Determine the (x, y) coordinate at the center of the cell enclosing the given text.  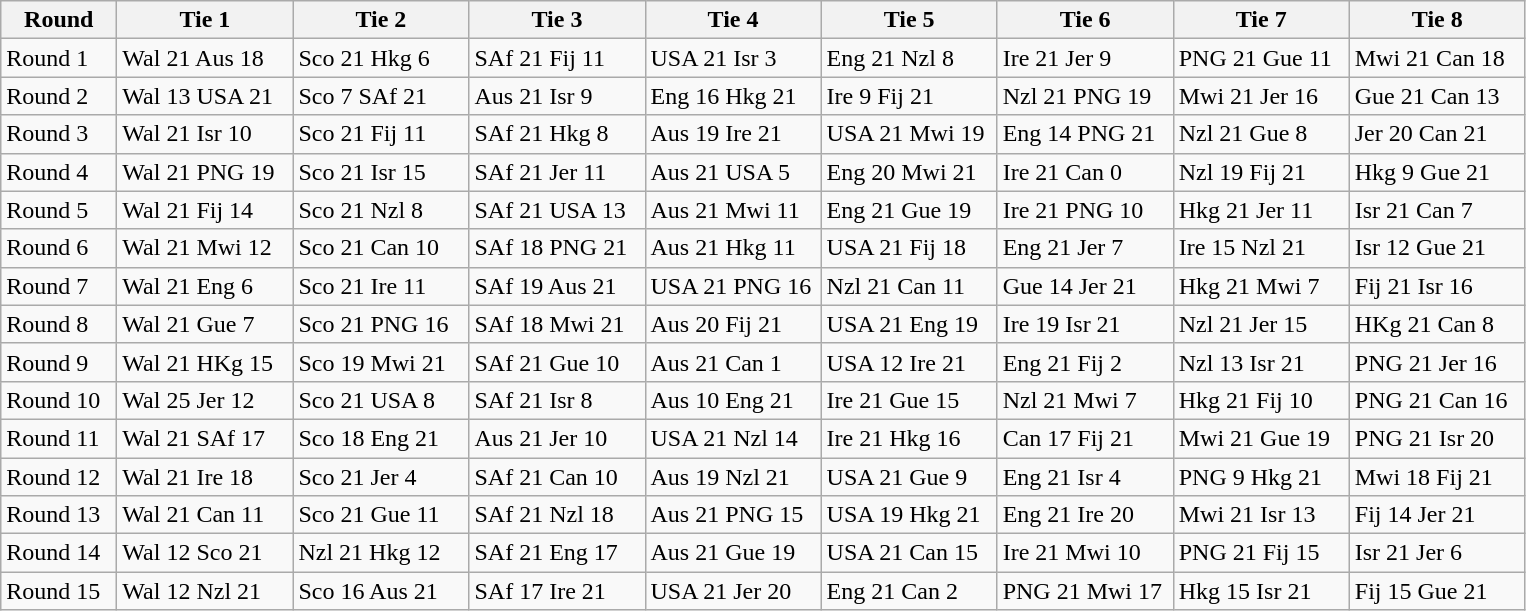
Round 11 (59, 438)
Round 9 (59, 362)
Aus 10 Eng 21 (733, 400)
Sco 21 Isr 15 (381, 172)
Wal 12 Sco 21 (205, 553)
USA 21 Fij 18 (909, 248)
Wal 13 USA 21 (205, 96)
Wal 21 Fij 14 (205, 210)
Ire 19 Isr 21 (1085, 324)
Ire 21 Can 0 (1085, 172)
Eng 21 Isr 4 (1085, 477)
Ire 21 Gue 15 (909, 400)
Wal 21 Eng 6 (205, 286)
Can 17 Fij 21 (1085, 438)
Wal 21 Isr 10 (205, 134)
Eng 21 Fij 2 (1085, 362)
Eng 21 Ire 20 (1085, 515)
SAf 21 Jer 11 (557, 172)
Wal 21 Can 11 (205, 515)
SAf 19 Aus 21 (557, 286)
SAf 21 Eng 17 (557, 553)
Ire 15 Nzl 21 (1261, 248)
SAf 18 PNG 21 (557, 248)
Round 8 (59, 324)
Eng 21 Gue 19 (909, 210)
Mwi 21 Isr 13 (1261, 515)
USA 21 PNG 16 (733, 286)
Nzl 13 Isr 21 (1261, 362)
Nzl 21 Hkg 12 (381, 553)
Sco 21 Can 10 (381, 248)
SAf 21 USA 13 (557, 210)
SAf 21 Can 10 (557, 477)
Eng 16 Hkg 21 (733, 96)
Isr 21 Jer 6 (1437, 553)
Ire 21 PNG 10 (1085, 210)
PNG 21 Jer 16 (1437, 362)
Fij 15 Gue 21 (1437, 591)
Nzl 21 Can 11 (909, 286)
Aus 21 PNG 15 (733, 515)
USA 12 Ire 21 (909, 362)
Sco 21 USA 8 (381, 400)
Sco 16 Aus 21 (381, 591)
Round 13 (59, 515)
Ire 21 Jer 9 (1085, 58)
Ire 21 Hkg 16 (909, 438)
Round 4 (59, 172)
Sco 7 SAf 21 (381, 96)
Tie 2 (381, 20)
Fij 21 Isr 16 (1437, 286)
Hkg 9 Gue 21 (1437, 172)
Wal 21 HKg 15 (205, 362)
SAf 21 Gue 10 (557, 362)
Wal 21 Gue 7 (205, 324)
Nzl 19 Fij 21 (1261, 172)
Aus 19 Ire 21 (733, 134)
Sco 21 PNG 16 (381, 324)
Mwi 18 Fij 21 (1437, 477)
Eng 21 Jer 7 (1085, 248)
Gue 21 Can 13 (1437, 96)
Aus 20 Fij 21 (733, 324)
Sco 21 Nzl 8 (381, 210)
PNG 21 Can 16 (1437, 400)
SAf 21 Fij 11 (557, 58)
Jer 20 Can 21 (1437, 134)
Eng 14 PNG 21 (1085, 134)
Round 10 (59, 400)
PNG 21 Isr 20 (1437, 438)
Wal 21 SAf 17 (205, 438)
Aus 21 Hkg 11 (733, 248)
Round 1 (59, 58)
USA 21 Mwi 19 (909, 134)
Wal 21 Mwi 12 (205, 248)
USA 19 Hkg 21 (909, 515)
Round 7 (59, 286)
Aus 21 Mwi 11 (733, 210)
Fij 14 Jer 21 (1437, 515)
Tie 8 (1437, 20)
Round 12 (59, 477)
Nzl 21 Gue 8 (1261, 134)
Round 3 (59, 134)
Ire 9 Fij 21 (909, 96)
Sco 18 Eng 21 (381, 438)
Isr 12 Gue 21 (1437, 248)
Nzl 21 Mwi 7 (1085, 400)
Round 2 (59, 96)
Sco 21 Hkg 6 (381, 58)
Eng 21 Nzl 8 (909, 58)
PNG 21 Fij 15 (1261, 553)
Aus 21 Can 1 (733, 362)
HKg 21 Can 8 (1437, 324)
Mwi 21 Jer 16 (1261, 96)
Tie 3 (557, 20)
Sco 21 Jer 4 (381, 477)
Eng 20 Mwi 21 (909, 172)
Wal 21 Ire 18 (205, 477)
Round (59, 20)
Tie 4 (733, 20)
Sco 21 Fij 11 (381, 134)
Round 14 (59, 553)
Nzl 21 PNG 19 (1085, 96)
USA 21 Can 15 (909, 553)
Nzl 21 Jer 15 (1261, 324)
Wal 21 PNG 19 (205, 172)
USA 21 Nzl 14 (733, 438)
SAf 21 Nzl 18 (557, 515)
USA 21 Eng 19 (909, 324)
Hkg 21 Mwi 7 (1261, 286)
Tie 6 (1085, 20)
Hkg 15 Isr 21 (1261, 591)
Round 15 (59, 591)
Eng 21 Can 2 (909, 591)
SAf 18 Mwi 21 (557, 324)
Round 6 (59, 248)
Gue 14 Jer 21 (1085, 286)
Isr 21 Can 7 (1437, 210)
Sco 21 Gue 11 (381, 515)
Ire 21 Mwi 10 (1085, 553)
Mwi 21 Can 18 (1437, 58)
Wal 21 Aus 18 (205, 58)
PNG 21 Mwi 17 (1085, 591)
Mwi 21 Gue 19 (1261, 438)
SAf 21 Isr 8 (557, 400)
Wal 25 Jer 12 (205, 400)
Hkg 21 Jer 11 (1261, 210)
USA 21 Isr 3 (733, 58)
Tie 1 (205, 20)
USA 21 Jer 20 (733, 591)
PNG 21 Gue 11 (1261, 58)
Sco 21 Ire 11 (381, 286)
Aus 21 Jer 10 (557, 438)
PNG 9 Hkg 21 (1261, 477)
USA 21 Gue 9 (909, 477)
Hkg 21 Fij 10 (1261, 400)
Sco 19 Mwi 21 (381, 362)
SAf 17 Ire 21 (557, 591)
SAf 21 Hkg 8 (557, 134)
Aus 21 Isr 9 (557, 96)
Aus 19 Nzl 21 (733, 477)
Aus 21 USA 5 (733, 172)
Aus 21 Gue 19 (733, 553)
Round 5 (59, 210)
Tie 5 (909, 20)
Tie 7 (1261, 20)
Wal 12 Nzl 21 (205, 591)
